Locate the cell with the specified text and output its [x, y] center coordinate. 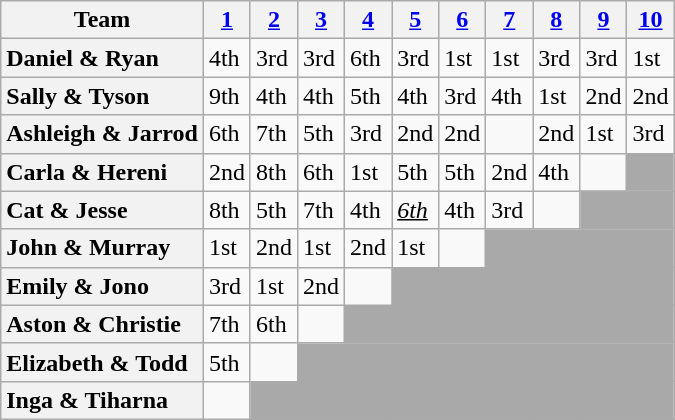
Inga & Tiharna [102, 400]
Sally & Tyson [102, 96]
Team [102, 20]
Carla & Hereni [102, 172]
Aston & Christie [102, 324]
5 [416, 20]
John & Murray [102, 248]
Ashleigh & Jarrod [102, 134]
Elizabeth & Todd [102, 362]
1 [226, 20]
9 [604, 20]
Daniel & Ryan [102, 58]
8 [556, 20]
3 [322, 20]
9th [226, 96]
7 [510, 20]
Cat & Jesse [102, 210]
Emily & Jono [102, 286]
10 [650, 20]
6 [462, 20]
4 [368, 20]
2 [274, 20]
